Identify which cell holds the provided text, then report its [x, y] central coordinate. 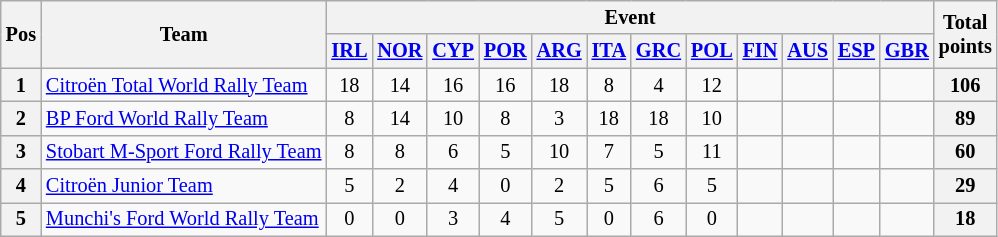
FIN [760, 51]
Stobart M-Sport Ford Rally Team [184, 152]
12 [712, 85]
POR [506, 51]
AUS [807, 51]
60 [966, 152]
Citroën Junior Team [184, 186]
Totalpoints [966, 34]
Team [184, 34]
106 [966, 85]
GBR [907, 51]
11 [712, 152]
NOR [400, 51]
ITA [609, 51]
ARG [560, 51]
7 [609, 152]
89 [966, 118]
1 [21, 85]
BP Ford World Rally Team [184, 118]
ESP [856, 51]
Event [630, 17]
IRL [349, 51]
Munchi's Ford World Rally Team [184, 219]
POL [712, 51]
CYP [453, 51]
Citroën Total World Rally Team [184, 85]
29 [966, 186]
Pos [21, 34]
GRC [658, 51]
